Find where the given text appears and provide that cell's center as (x, y) coordinate. 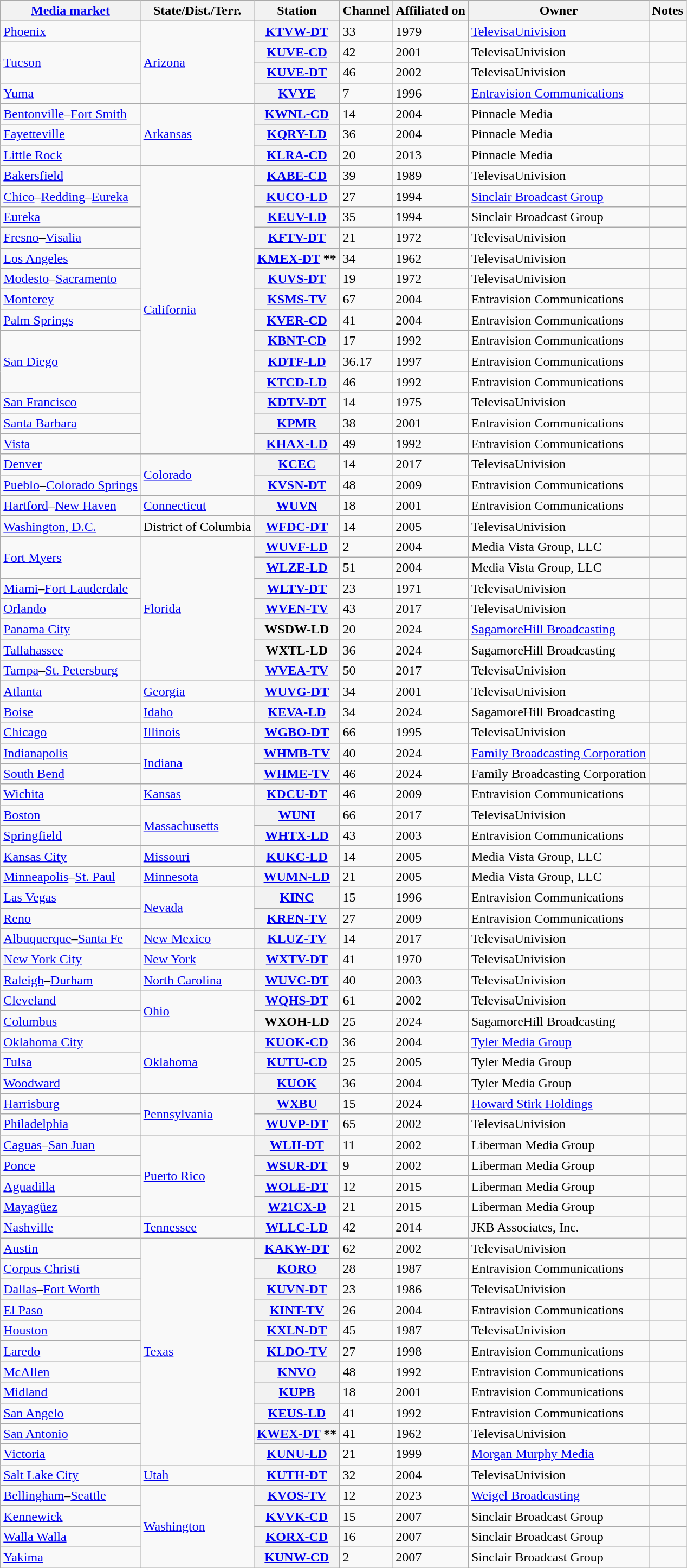
Arkansas (197, 134)
1971 (431, 588)
Orlando (70, 609)
KVYE (297, 93)
Yakima (70, 1557)
Florida (197, 608)
26 (366, 1310)
New York City (70, 960)
Houston (70, 1331)
KORO (297, 1269)
KUVE-DT (297, 73)
WOLE-DT (297, 1186)
KUNW-CD (297, 1557)
WLII-DT (297, 1145)
45 (366, 1331)
Los Angeles (70, 258)
Nevada (197, 908)
Idaho (197, 712)
1979 (431, 31)
Utah (197, 1475)
9 (366, 1165)
Palm Springs (70, 320)
KNVO (297, 1372)
67 (366, 300)
Illinois (197, 733)
WHMB-TV (297, 753)
KDCU-DT (297, 794)
WSUR-DT (297, 1165)
Tulsa (70, 1062)
Dallas–Fort Worth (70, 1290)
Midland (70, 1392)
1995 (431, 733)
1999 (431, 1454)
61 (366, 1001)
Pennsylvania (197, 1114)
Notes (667, 11)
State/Dist./Terr. (197, 11)
KSMS-TV (297, 300)
62 (366, 1248)
Las Vegas (70, 897)
District of Columbia (197, 526)
Mayagüez (70, 1207)
KDTV-DT (297, 403)
KEUS-LD (297, 1413)
Ponce (70, 1165)
Indiana (197, 763)
KREN-TV (297, 918)
Walla Walla (70, 1537)
KUTU-CD (297, 1062)
Morgan Murphy Media (559, 1454)
WVEA-TV (297, 671)
1997 (431, 361)
Albuquerque–Santa Fe (70, 939)
Arizona (197, 62)
Channel (366, 11)
Caguas–San Juan (70, 1145)
Modesto–Sacramento (70, 279)
Chico–Redding–Eureka (70, 196)
51 (366, 567)
1998 (431, 1351)
Station (297, 11)
El Paso (70, 1310)
KINT-TV (297, 1310)
KEVA-LD (297, 712)
WUNI (297, 815)
Colorado (197, 475)
39 (366, 176)
KDTF-LD (297, 361)
WVEN-TV (297, 609)
Indianapolis (70, 753)
Cleveland (70, 1001)
Bentonville–Fort Smith (70, 114)
7 (366, 93)
San Antonio (70, 1434)
Aguadilla (70, 1186)
WLZE-LD (297, 567)
49 (366, 444)
11 (366, 1145)
Philadelphia (70, 1124)
Yuma (70, 93)
San Francisco (70, 403)
KUPB (297, 1392)
KABE-CD (297, 176)
Bakersfield (70, 176)
WXBU (297, 1104)
Nashville (70, 1227)
KTVW-DT (297, 31)
1986 (431, 1290)
KVOS-TV (297, 1495)
19 (366, 279)
WLTV-DT (297, 588)
WUVC-DT (297, 980)
1970 (431, 960)
Texas (197, 1351)
Weigel Broadcasting (559, 1495)
KLUZ-TV (297, 939)
KVER-CD (297, 320)
Affiliated on (431, 11)
California (197, 310)
Fayetteville (70, 134)
North Carolina (197, 980)
KUTH-DT (297, 1475)
Minneapolis–St. Paul (70, 877)
KVSN-DT (297, 485)
New Mexico (197, 939)
Panama City (70, 630)
38 (366, 423)
2013 (431, 155)
Kansas (197, 794)
KEUV-LD (297, 217)
Minnesota (197, 877)
WUVG-DT (297, 691)
KUOK (297, 1083)
Austin (70, 1248)
KUNU-LD (297, 1454)
Owner (559, 11)
WFDC-DT (297, 526)
WUMN-LD (297, 877)
Media market (70, 11)
KUVS-DT (297, 279)
Ohio (197, 1011)
Puerto Rico (197, 1176)
Boise (70, 712)
Springfield (70, 835)
Howard Stirk Holdings (559, 1104)
WLLC-LD (297, 1227)
KVVK-CD (297, 1516)
Eureka (70, 217)
KMEX-DT ** (297, 258)
Boston (70, 815)
Washington (197, 1526)
1975 (431, 403)
WUVN (297, 506)
Massachusetts (197, 825)
WUVP-DT (297, 1124)
KQRY-LD (297, 134)
KWEX-DT ** (297, 1434)
65 (366, 1124)
KORX-CD (297, 1537)
1989 (431, 176)
WQHS-DT (297, 1001)
Harrisburg (70, 1104)
KUVN-DT (297, 1290)
WGBO-DT (297, 733)
KUVE-CD (297, 52)
32 (366, 1475)
KXLN-DT (297, 1331)
Pueblo–Colorado Springs (70, 485)
Tucson (70, 62)
San Diego (70, 361)
Oklahoma (197, 1062)
WXOH-LD (297, 1021)
Bellingham–Seattle (70, 1495)
Tallahassee (70, 650)
KWNL-CD (297, 114)
KBNT-CD (297, 341)
Georgia (197, 691)
17 (366, 341)
KLRA-CD (297, 155)
WHTX-LD (297, 835)
Reno (70, 918)
33 (366, 31)
36.17 (366, 361)
Salt Lake City (70, 1475)
Phoenix (70, 31)
Missouri (197, 856)
South Bend (70, 774)
Washington, D.C. (70, 526)
W21CX-D (297, 1207)
WXTL-LD (297, 650)
Wichita (70, 794)
Connecticut (197, 506)
Tennessee (197, 1227)
Kennewick (70, 1516)
Raleigh–Durham (70, 980)
KTCD-LD (297, 382)
Kansas City (70, 856)
KLDO-TV (297, 1351)
JKB Associates, Inc. (559, 1227)
KFTV-DT (297, 237)
50 (366, 671)
Vista (70, 444)
Santa Barbara (70, 423)
35 (366, 217)
Fresno–Visalia (70, 237)
WXTV-DT (297, 960)
16 (366, 1537)
Atlanta (70, 691)
New York (197, 960)
2014 (431, 1227)
Laredo (70, 1351)
Miami–Fort Lauderdale (70, 588)
Columbus (70, 1021)
KINC (297, 897)
KHAX-LD (297, 444)
McAllen (70, 1372)
Corpus Christi (70, 1269)
KUOK-CD (297, 1042)
Monterey (70, 300)
WUVF-LD (297, 547)
28 (366, 1269)
Victoria (70, 1454)
WSDW-LD (297, 630)
Hartford–New Haven (70, 506)
San Angelo (70, 1413)
WHME-TV (297, 774)
Little Rock (70, 155)
KAKW-DT (297, 1248)
2023 (431, 1495)
Denver (70, 464)
Oklahoma City (70, 1042)
Fort Myers (70, 557)
Woodward (70, 1083)
KPMR (297, 423)
Chicago (70, 733)
KUKC-LD (297, 856)
KUCO-LD (297, 196)
Tampa–St. Petersburg (70, 671)
KCEC (297, 464)
